From the cell containing the given text, extract its center point as (x, y) coordinate. 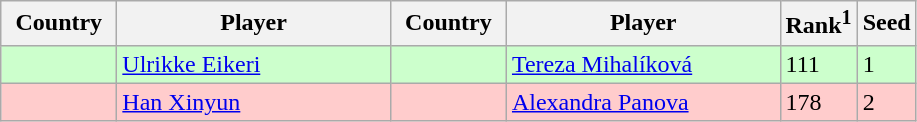
111 (818, 64)
Alexandra Panova (643, 102)
2 (886, 102)
Seed (886, 24)
Tereza Mihalíková (643, 64)
1 (886, 64)
Ulrikke Eikeri (254, 64)
Han Xinyun (254, 102)
Rank1 (818, 24)
178 (818, 102)
